Return [x, y] of the center of cell containing provided text 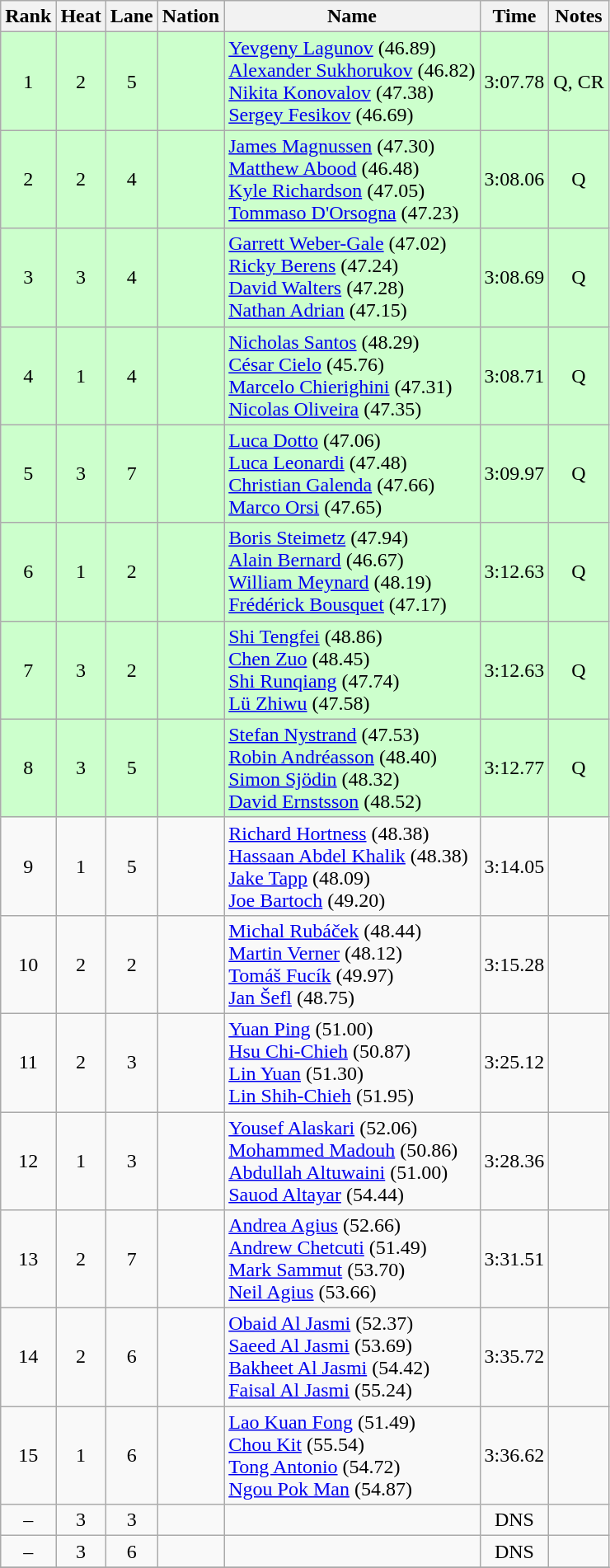
14 [28, 1357]
Name [352, 16]
Yousef Alaskari (52.06)Mohammed Madouh (50.86)Abdullah Altuwaini (51.00)Sauod Altayar (54.44) [352, 1161]
Lao Kuan Fong (51.49)Chou Kit (55.54)Tong Antonio (54.72)Ngou Pok Man (54.87) [352, 1456]
Notes [579, 16]
Luca Dotto (47.06)Luca Leonardi (47.48)Christian Galenda (47.66)Marco Orsi (47.65) [352, 473]
10 [28, 965]
Yevgeny Lagunov (46.89)Alexander Sukhorukov (46.82)Nikita Konovalov (47.38)Sergey Fesikov (46.69) [352, 81]
15 [28, 1456]
8 [28, 768]
3:28.36 [514, 1161]
Richard Hortness (48.38)Hassaan Abdel Khalik (48.38)Jake Tapp (48.09)Joe Bartoch (49.20) [352, 866]
3:12.77 [514, 768]
Stefan Nystrand (47.53)Robin Andréasson (48.40)Simon Sjödin (48.32)David Ernstsson (48.52) [352, 768]
11 [28, 1062]
3:36.62 [514, 1456]
James Magnussen (47.30)Matthew Abood (46.48)Kyle Richardson (47.05)Tommaso D'Orsogna (47.23) [352, 180]
Obaid Al Jasmi (52.37)Saeed Al Jasmi (53.69)Bakheet Al Jasmi (54.42)Faisal Al Jasmi (55.24) [352, 1357]
3:08.69 [514, 277]
12 [28, 1161]
Michal Rubáček (48.44)Martin Verner (48.12)Tomáš Fucík (49.97)Jan Šefl (48.75) [352, 965]
13 [28, 1260]
3:08.71 [514, 376]
Time [514, 16]
9 [28, 866]
Nicholas Santos (48.29)César Cielo (45.76)Marcelo Chierighini (47.31)Nicolas Oliveira (47.35) [352, 376]
Heat [81, 16]
Nation [190, 16]
Lane [132, 16]
3:15.28 [514, 965]
Andrea Agius (52.66)Andrew Chetcuti (51.49)Mark Sammut (53.70)Neil Agius (53.66) [352, 1260]
Garrett Weber-Gale (47.02)Ricky Berens (47.24)David Walters (47.28)Nathan Adrian (47.15) [352, 277]
3:09.97 [514, 473]
3:08.06 [514, 180]
3:35.72 [514, 1357]
Shi Tengfei (48.86)Chen Zuo (48.45)Shi Runqiang (47.74)Lü Zhiwu (47.58) [352, 669]
3:14.05 [514, 866]
3:07.78 [514, 81]
Yuan Ping (51.00)Hsu Chi-Chieh (50.87)Lin Yuan (51.30)Lin Shih-Chieh (51.95) [352, 1062]
Rank [28, 16]
Q, CR [579, 81]
Boris Steimetz (47.94)Alain Bernard (46.67)William Meynard (48.19)Frédérick Bousquet (47.17) [352, 572]
3:25.12 [514, 1062]
3:31.51 [514, 1260]
